Search for the cell housing the specified text and yield its [X, Y] center coordinate. 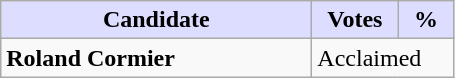
% [426, 20]
Acclaimed [383, 58]
Votes [355, 20]
Candidate [156, 20]
Roland Cormier [156, 58]
